Return [x, y] of the center of cell containing provided text 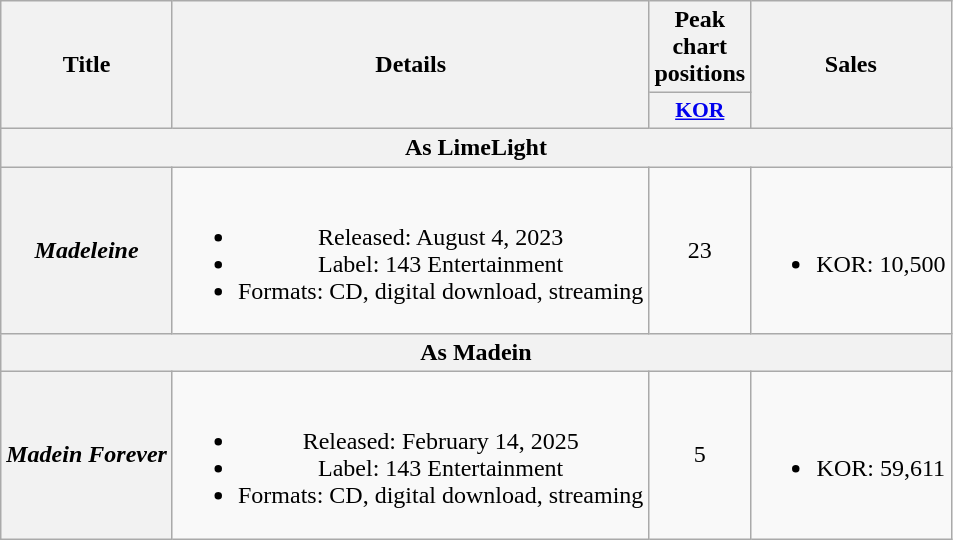
As LimeLight [476, 147]
Details [410, 65]
23 [700, 250]
Released: August 4, 2023Label: 143 EntertainmentFormats: CD, digital download, streaming [410, 250]
Peak chart positions [700, 47]
KOR: 10,500 [851, 250]
5 [700, 456]
As Madein [476, 353]
Madein Forever [87, 456]
Sales [851, 65]
Released: February 14, 2025Label: 143 EntertainmentFormats: CD, digital download, streaming [410, 456]
KOR [700, 111]
Title [87, 65]
KOR: 59,611 [851, 456]
Madeleine [87, 250]
